Provide the [x, y] coordinate of the cell's center where the given text is located.  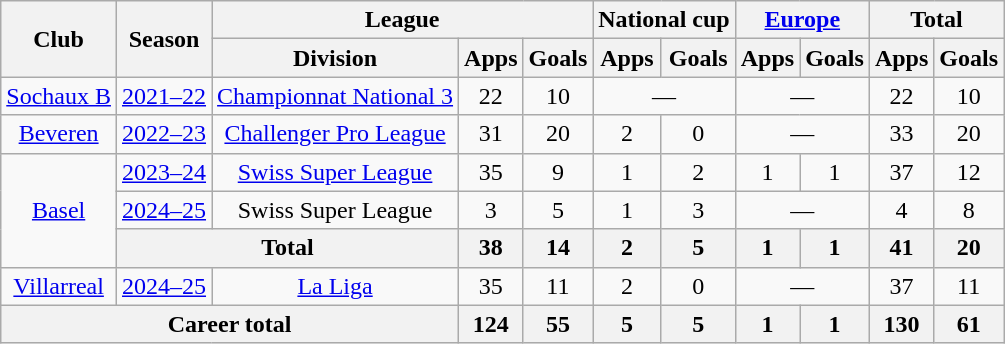
12 [969, 172]
31 [491, 134]
Championnat National 3 [336, 96]
Beveren [59, 134]
2022–23 [164, 134]
55 [558, 324]
4 [901, 210]
Club [59, 39]
124 [491, 324]
38 [491, 248]
Europe [802, 20]
130 [901, 324]
41 [901, 248]
Career total [230, 324]
Sochaux B [59, 96]
14 [558, 248]
Division [336, 58]
La Liga [336, 286]
Season [164, 39]
Basel [59, 210]
Villarreal [59, 286]
National cup [664, 20]
61 [969, 324]
8 [969, 210]
9 [558, 172]
33 [901, 134]
League [402, 20]
Challenger Pro League [336, 134]
2021–22 [164, 96]
2023–24 [164, 172]
